From the cell containing the given text, extract its center point as [X, Y] coordinate. 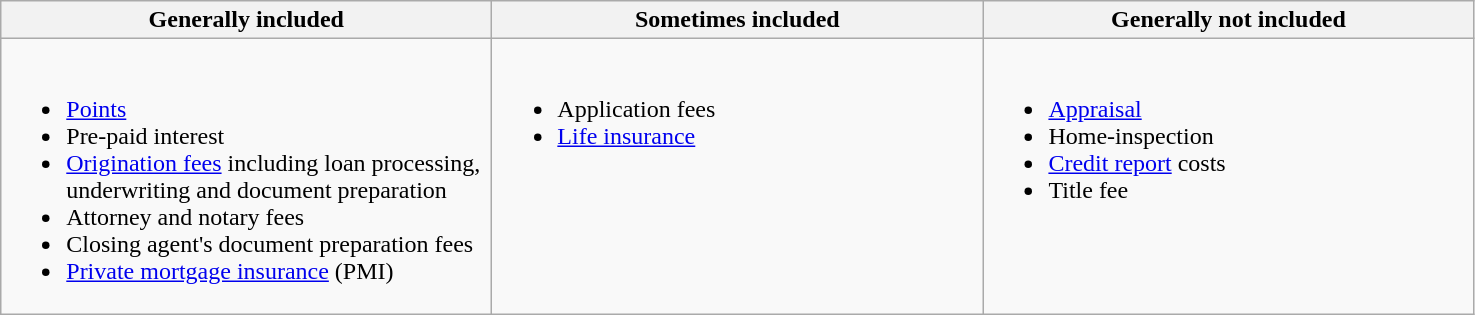
Application feesLife insurance [738, 176]
Generally not included [1228, 20]
AppraisalHome-inspectionCredit report costsTitle fee [1228, 176]
Generally included [246, 20]
Sometimes included [738, 20]
